Pinpoint the cell where the given text exists, returning its [X, Y] midpoint coordinate. 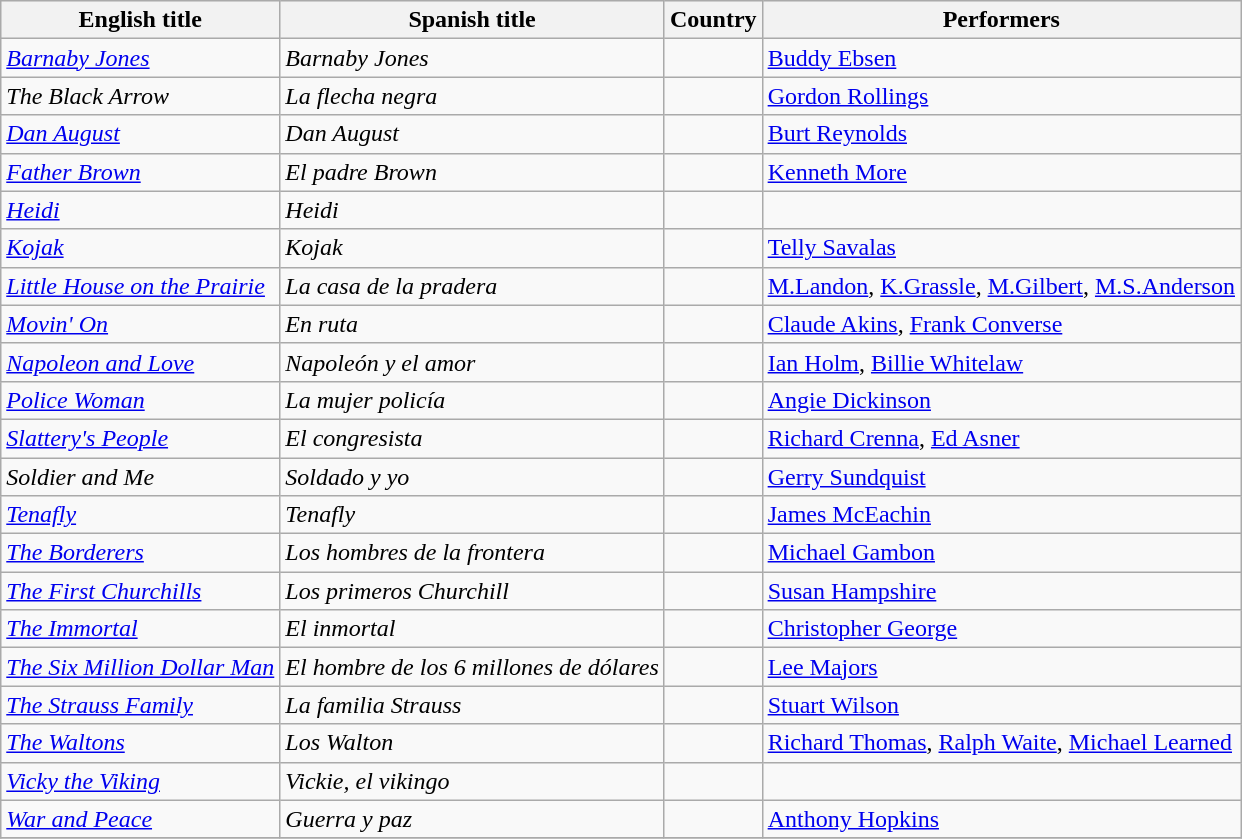
Vickie, el vikingo [472, 781]
Napoleón y el amor [472, 362]
La casa de la pradera [472, 286]
Spanish title [472, 20]
English title [140, 20]
Burt Reynolds [1001, 134]
La familia Strauss [472, 705]
Los Walton [472, 743]
Susan Hampshire [1001, 591]
Performers [1001, 20]
Stuart Wilson [1001, 705]
Gordon Rollings [1001, 96]
Movin' On [140, 324]
The Immortal [140, 629]
Country [713, 20]
Los hombres de la frontera [472, 553]
La flecha negra [472, 96]
Michael Gambon [1001, 553]
El hombre de los 6 millones de dólares [472, 667]
El inmortal [472, 629]
Father Brown [140, 172]
Lee Majors [1001, 667]
The Black Arrow [140, 96]
The Six Million Dollar Man [140, 667]
Soldado y yo [472, 477]
Soldier and Me [140, 477]
The Strauss Family [140, 705]
El padre Brown [472, 172]
Ian Holm, Billie Whitelaw [1001, 362]
En ruta [472, 324]
Kenneth More [1001, 172]
Claude Akins, Frank Converse [1001, 324]
Gerry Sundquist [1001, 477]
The First Churchills [140, 591]
Vicky the Viking [140, 781]
Napoleon and Love [140, 362]
Christopher George [1001, 629]
Police Woman [140, 400]
La mujer policía [472, 400]
Los primeros Churchill [472, 591]
M.Landon, K.Grassle, M.Gilbert, M.S.Anderson [1001, 286]
Slattery's People [140, 438]
El congresista [472, 438]
Buddy Ebsen [1001, 58]
The Waltons [140, 743]
Telly Savalas [1001, 248]
Guerra y paz [472, 819]
Richard Crenna, Ed Asner [1001, 438]
James McEachin [1001, 515]
Richard Thomas, Ralph Waite, Michael Learned [1001, 743]
War and Peace [140, 819]
The Borderers [140, 553]
Angie Dickinson [1001, 400]
Anthony Hopkins [1001, 819]
Little House on the Prairie [140, 286]
